Return (x, y) of the center of cell containing provided text 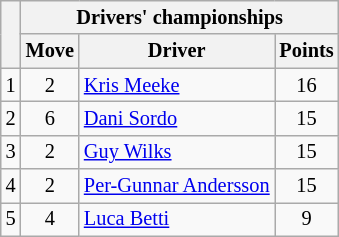
5 (11, 219)
9 (307, 219)
Per-Gunnar Andersson (177, 186)
Points (307, 51)
3 (11, 152)
Luca Betti (177, 219)
Move (50, 51)
6 (50, 118)
Guy Wilks (177, 152)
1 (11, 85)
Dani Sordo (177, 118)
Drivers' championships (180, 17)
Kris Meeke (177, 85)
Driver (177, 51)
16 (307, 85)
